Scan for the cell matching the given text and deliver its (x, y) coordinate at center. 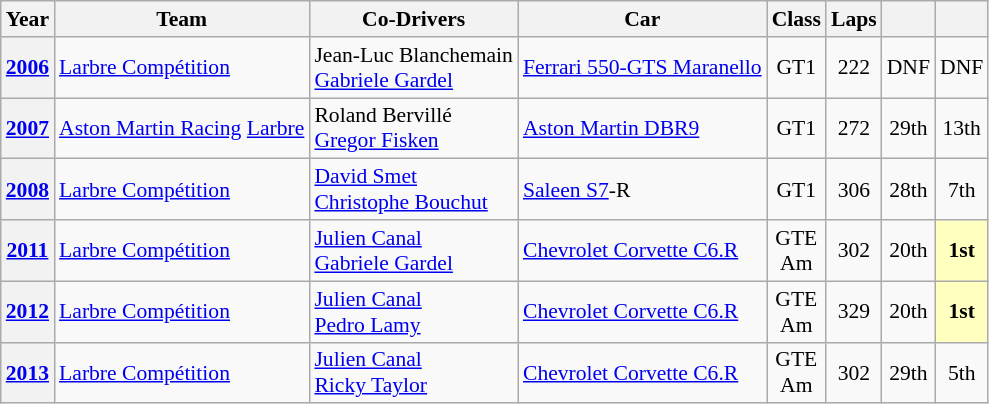
2007 (28, 128)
David Smet Christophe Bouchut (414, 190)
Laps (854, 19)
2011 (28, 250)
Ferrari 550-GTS Maranello (642, 68)
222 (854, 68)
2013 (28, 372)
Year (28, 19)
Julien Canal Pedro Lamy (414, 312)
Aston Martin DBR9 (642, 128)
Jean-Luc Blanchemain Gabriele Gardel (414, 68)
Co-Drivers (414, 19)
Julien Canal Ricky Taylor (414, 372)
306 (854, 190)
2012 (28, 312)
Saleen S7-R (642, 190)
7th (962, 190)
5th (962, 372)
Julien Canal Gabriele Gardel (414, 250)
272 (854, 128)
13th (962, 128)
329 (854, 312)
28th (908, 190)
Roland Bervillé Gregor Fisken (414, 128)
2008 (28, 190)
Aston Martin Racing Larbre (182, 128)
Team (182, 19)
Class (796, 19)
Car (642, 19)
2006 (28, 68)
